Provide the (X, Y) coordinate of the cell's center where the given text is located.  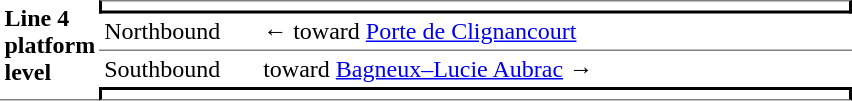
Southbound (180, 69)
Line 4 platform level (50, 50)
Northbound (180, 33)
